Detect which cell encompasses the target text, then output its [x, y] center coordinate. 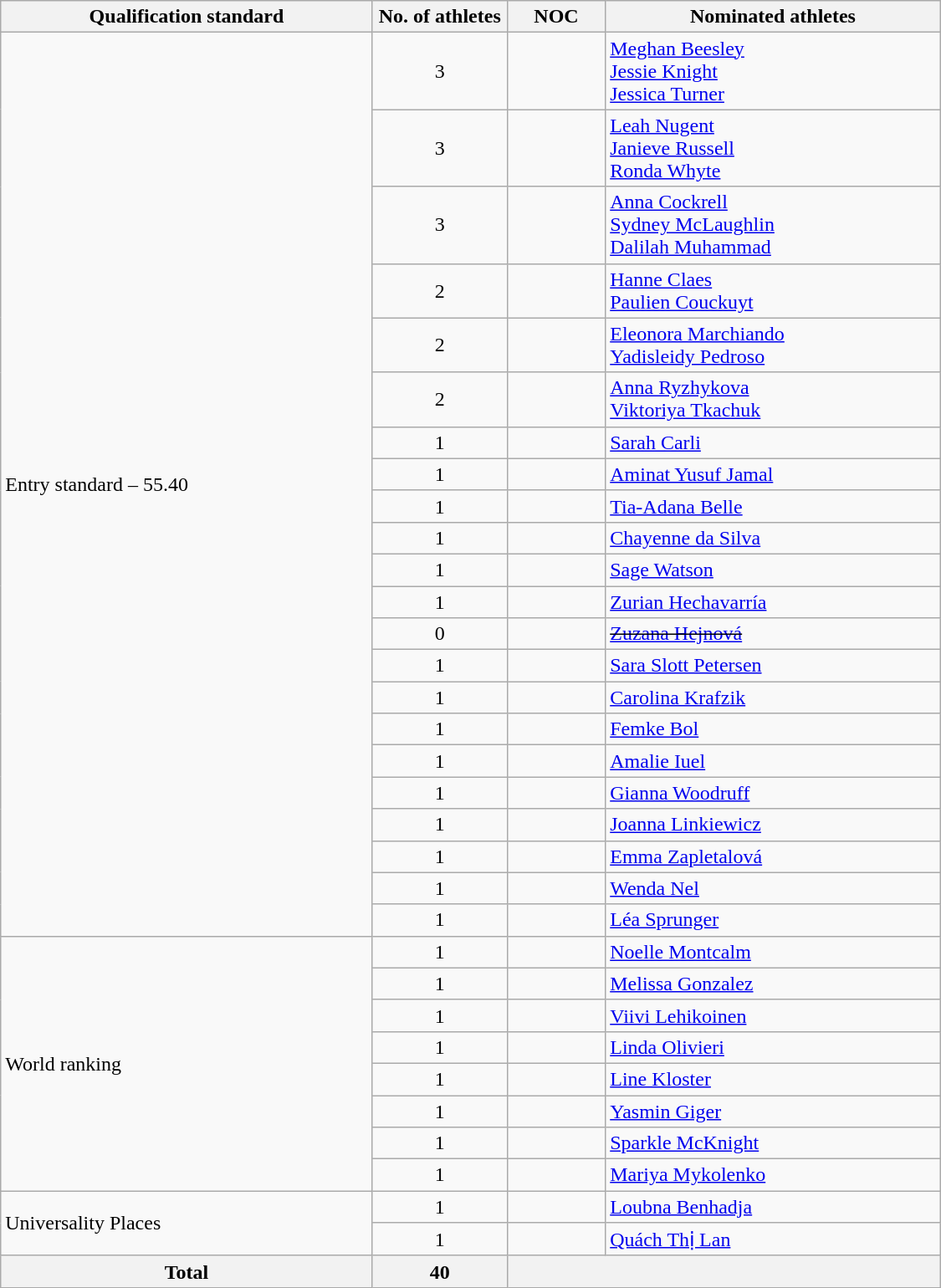
Anna RyzhykovaViktoriya Tkachuk [773, 400]
Femke Bol [773, 729]
Wenda Nel [773, 888]
Line Kloster [773, 1079]
Total [187, 1271]
Aminat Yusuf Jamal [773, 474]
Yasmin Giger [773, 1112]
Linda Olivieri [773, 1047]
Universality Places [187, 1224]
Eleonora MarchiandoYadisleidy Pedroso [773, 345]
Entry standard – 55.40 [187, 484]
Sarah Carli [773, 442]
Gianna Woodruff [773, 793]
No. of athletes [440, 17]
Chayenne da Silva [773, 538]
Sage Watson [773, 570]
Léa Sprunger [773, 920]
Sara Slott Petersen [773, 666]
World ranking [187, 1063]
40 [440, 1271]
Hanne ClaesPaulien Couckuyt [773, 291]
0 [440, 634]
NOC [555, 17]
Amalie Iuel [773, 761]
Carolina Krafzik [773, 698]
Sparkle McKnight [773, 1143]
Mariya Mykolenko [773, 1175]
Melissa Gonzalez [773, 984]
Noelle Montcalm [773, 952]
Leah NugentJanieve RussellRonda Whyte [773, 148]
Viivi Lehikoinen [773, 1015]
Emma Zapletalová [773, 856]
Zuzana Hejnová [773, 634]
Anna CockrellSydney McLaughlinDalilah Muhammad [773, 225]
Qualification standard [187, 17]
Quách Thị Lan [773, 1239]
Tia-Adana Belle [773, 506]
Joanna Linkiewicz [773, 825]
Loubna Benhadja [773, 1207]
Nominated athletes [773, 17]
Zurian Hechavarría [773, 601]
Meghan BeesleyJessie KnightJessica Turner [773, 71]
